Detect which cell encompasses the target text, then output its [x, y] center coordinate. 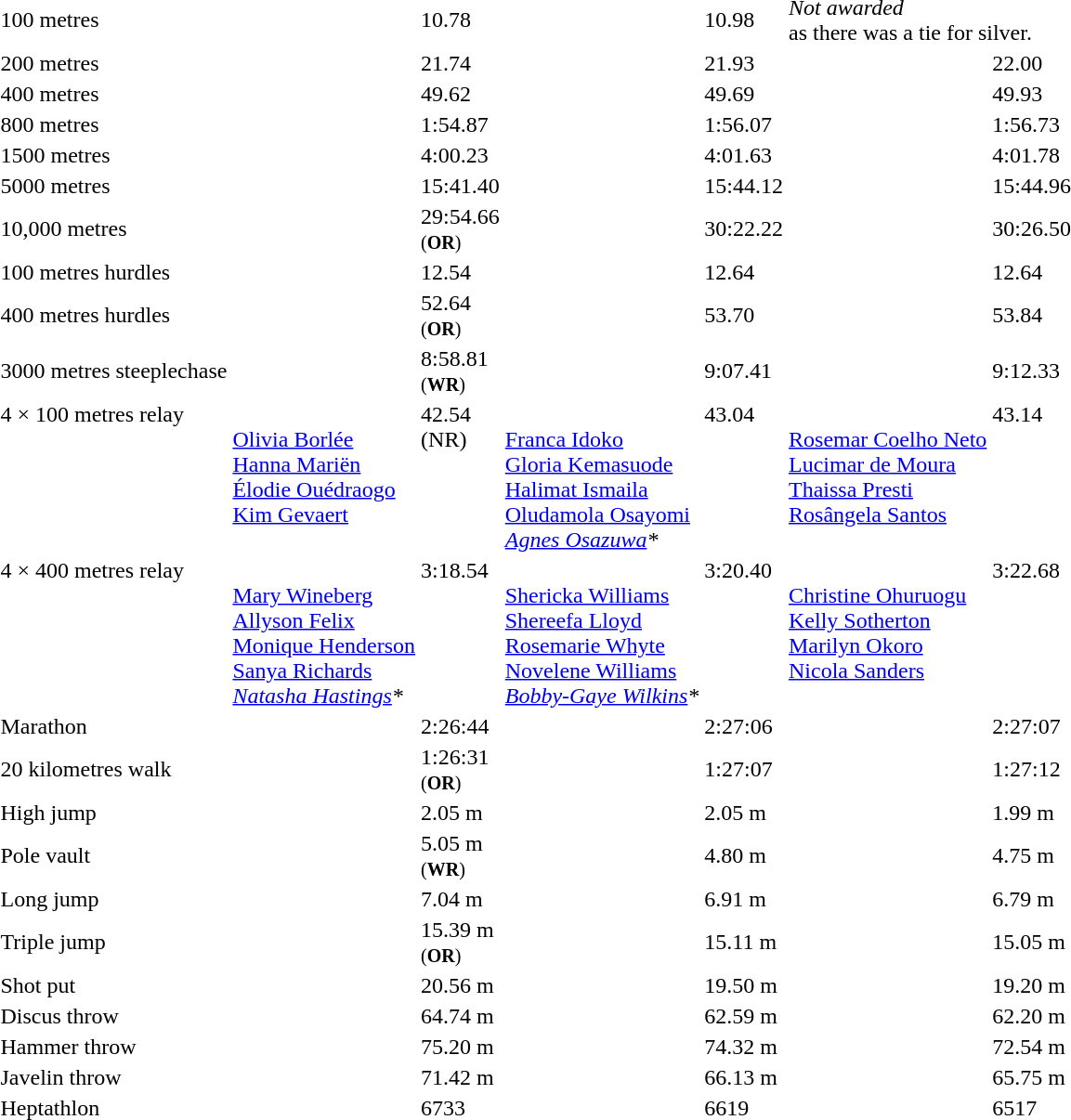
64.74 m [461, 1016]
Olivia BorléeHanna MariënÉlodie OuédraogoKim Gevaert [324, 477]
Rosemar Coelho Neto Lucimar de Moura Thaissa Presti Rosângela Santos [888, 477]
7.04 m [461, 899]
Franca IdokoGloria KemasuodeHalimat IsmailaOludamola OsayomiAgnes Osazuwa* [602, 477]
Shericka WilliamsShereefa LloydRosemarie WhyteNovelene WilliamsBobby-Gaye Wilkins* [602, 633]
15:44.12 [744, 186]
8:58.81 (WR) [461, 371]
20.56 m [461, 985]
6.91 m [744, 899]
4:01.63 [744, 155]
15.11 m [744, 942]
12.64 [744, 272]
12.54 [461, 272]
15.39 m(OR) [461, 942]
15:41.40 [461, 186]
21.74 [461, 63]
3:20.40 [744, 633]
53.70 [744, 316]
49.69 [744, 94]
29:54.66 (OR) [461, 228]
75.20 m [461, 1047]
71.42 m [461, 1077]
1:54.87 [461, 124]
2:26:44 [461, 726]
1:26:31 (OR) [461, 769]
Christine OhuruoguKelly SothertonMarilyn OkoroNicola Sanders [888, 633]
43.04 [744, 477]
1:56.07 [744, 124]
2:27:06 [744, 726]
49.62 [461, 94]
4:00.23 [461, 155]
42.54(NR) [461, 477]
66.13 m [744, 1077]
4.80 m [744, 856]
Mary WinebergAllyson FelixMonique HendersonSanya RichardsNatasha Hastings* [324, 633]
74.32 m [744, 1047]
21.93 [744, 63]
30:22.22 [744, 228]
19.50 m [744, 985]
9:07.41 [744, 371]
1:27:07 [744, 769]
62.59 m [744, 1016]
5.05 m (WR) [461, 856]
3:18.54 [461, 633]
52.64 (OR) [461, 316]
